Extract the [x, y] coordinate from the center of the cell holding the provided text.  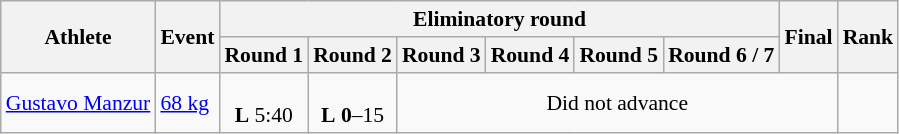
Round 4 [530, 55]
Round 6 / 7 [721, 55]
68 kg [187, 102]
Eliminatory round [499, 19]
Round 3 [442, 55]
Gustavo Manzur [78, 102]
L 0–15 [352, 102]
Round 2 [352, 55]
L 5:40 [264, 102]
Round 1 [264, 55]
Event [187, 36]
Final [808, 36]
Athlete [78, 36]
Round 5 [618, 55]
Did not advance [618, 102]
Rank [868, 36]
